For the text-containing cell, return its midpoint in (x, y) coordinate format. 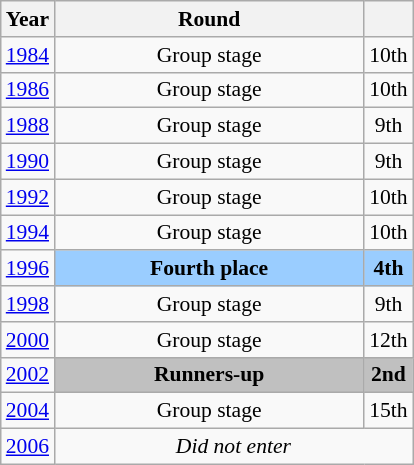
Did not enter (234, 447)
1994 (28, 233)
2000 (28, 340)
2006 (28, 447)
2002 (28, 375)
15th (388, 411)
Fourth place (209, 269)
2004 (28, 411)
1998 (28, 304)
2nd (388, 375)
Round (209, 19)
1986 (28, 90)
12th (388, 340)
Year (28, 19)
1984 (28, 55)
1990 (28, 162)
1992 (28, 197)
4th (388, 269)
1996 (28, 269)
1988 (28, 126)
Runners-up (209, 375)
